Provide the [x, y] coordinate of the cell's center where the given text is located.  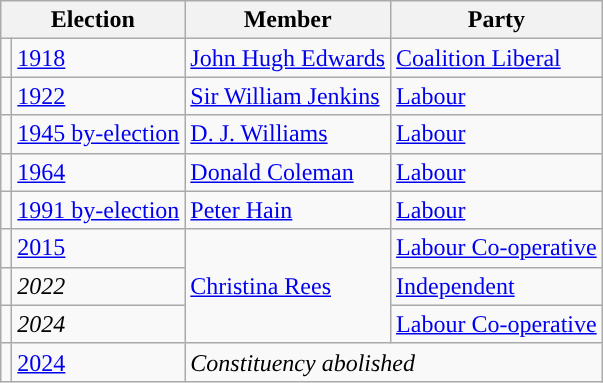
Peter Hain [288, 210]
1922 [98, 96]
Coalition Liberal [497, 58]
D. J. Williams [288, 134]
John Hugh Edwards [288, 58]
Christina Rees [288, 286]
1991 by-election [98, 210]
1918 [98, 58]
2015 [98, 248]
Party [497, 20]
Donald Coleman [288, 172]
Member [288, 20]
Election [93, 20]
2022 [98, 286]
Sir William Jenkins [288, 96]
Constituency abolished [394, 362]
Independent [497, 286]
1945 by-election [98, 134]
1964 [98, 172]
